Scan for the cell matching the given text and deliver its (X, Y) coordinate at center. 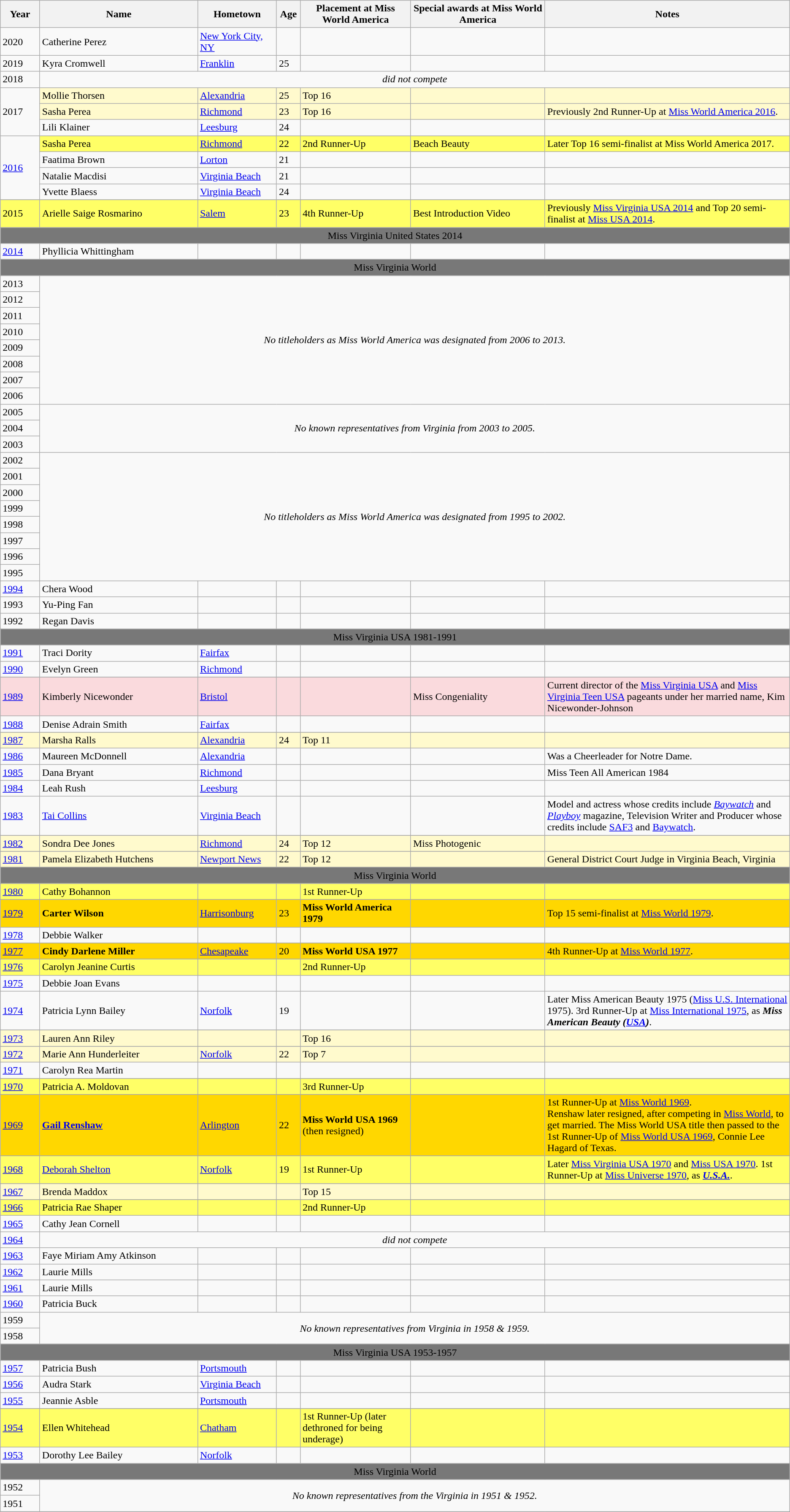
Newport News (237, 859)
Chatham (237, 1428)
Bristol (237, 696)
1957 (20, 1368)
Carolyn Jeanine Curtis (119, 967)
Miss Teen All American 1984 (667, 772)
Miss World USA 1969(then resigned) (355, 1125)
1953 (20, 1455)
Gail Renshaw (119, 1125)
1992 (20, 621)
4th Runner-Up at Miss World 1977. (667, 951)
Maureen McDonnell (119, 756)
Patricia Buck (119, 1304)
1988 (20, 724)
1971 (20, 1070)
Evelyn Green (119, 669)
Ellen Whitehead (119, 1428)
1963 (20, 1256)
Faye Miriam Amy Atkinson (119, 1256)
2015 (20, 214)
Debbie Joan Evans (119, 983)
1961 (20, 1288)
1973 (20, 1038)
1965 (20, 1224)
2001 (20, 476)
Harrisonburg (237, 913)
1951 (20, 1504)
2019 (20, 63)
2009 (20, 348)
2008 (20, 364)
1984 (20, 789)
2016 (20, 168)
No titleholders as Miss World America was designated from 1995 to 2002. (414, 516)
Marie Ann Hunderleiter (119, 1054)
Miss World America 1979 (355, 913)
4th Runner-Up (355, 214)
Special awards at Miss World America (478, 14)
1981 (20, 859)
1st Runner-Up (later dethroned for being underage) (355, 1428)
Cindy Darlene Miller (119, 951)
2012 (20, 300)
Placement at Miss World America (355, 14)
Brenda Maddox (119, 1192)
Current director of the Miss Virginia USA and Miss Virginia Teen USA pageants under her married name, Kim Nicewonder-Johnson (667, 696)
New York City, NY (237, 41)
Age (288, 14)
1958 (20, 1336)
1974 (20, 1011)
1986 (20, 756)
2003 (20, 444)
Regan Davis (119, 621)
Pamela Elizabeth Hutchens (119, 859)
Later Miss Virginia USA 1970 and Miss USA 1970. 1st Runner-Up at Miss Universe 1970, as U.S.A.. (667, 1170)
Previously Miss Virginia USA 2014 and Top 20 semi-finalist at Miss USA 2014. (667, 214)
No known representatives from Virginia in 1958 & 1959. (414, 1328)
Yu-Ping Fan (119, 605)
1980 (20, 891)
Debbie Walker (119, 935)
Model and actress whose credits include Baywatch and Playboy magazine, Television Writer and Producer whose credits include SAF3 and Baywatch. (667, 816)
2011 (20, 316)
Miss Virginia United States 2014 (395, 235)
Beach Beauty (478, 144)
1960 (20, 1304)
2000 (20, 493)
2005 (20, 412)
Cathy Bohannon (119, 891)
2013 (20, 284)
Arlington (237, 1125)
1998 (20, 525)
1982 (20, 843)
Miss Congeniality (478, 696)
1959 (20, 1320)
Later Top 16 semi-finalist at Miss World America 2017. (667, 144)
Lorton (237, 160)
2017 (20, 111)
Arielle Saige Rosmarino (119, 214)
Previously 2nd Runner-Up at Miss World America 2016. (667, 111)
3rd Runner-Up (355, 1086)
2010 (20, 332)
Chesapeake (237, 951)
Year (20, 14)
Miss Virginia USA 1953-1957 (395, 1352)
No known representatives from Virginia from 2003 to 2005. (414, 428)
Marsha Ralls (119, 740)
Chera Wood (119, 589)
1970 (20, 1086)
Patricia A. Moldovan (119, 1086)
1962 (20, 1272)
Faatima Brown (119, 160)
Lauren Ann Riley (119, 1038)
Phyllicia Whittingham (119, 252)
1997 (20, 541)
1956 (20, 1384)
Lili Klainer (119, 127)
2002 (20, 460)
Deborah Shelton (119, 1170)
Patricia Bush (119, 1368)
1994 (20, 589)
2020 (20, 41)
Top 15 (355, 1192)
Salem (237, 214)
1989 (20, 696)
Patricia Rae Shaper (119, 1208)
1978 (20, 935)
Jeannie Asble (119, 1400)
Dana Bryant (119, 772)
Denise Adrain Smith (119, 724)
Miss World USA 1977 (355, 951)
1983 (20, 816)
Patricia Lynn Bailey (119, 1011)
Notes (667, 14)
2006 (20, 396)
2004 (20, 428)
Tai Collins (119, 816)
Audra Stark (119, 1384)
1996 (20, 557)
1967 (20, 1192)
2007 (20, 380)
Top 7 (355, 1054)
Hometown (237, 14)
1964 (20, 1240)
1952 (20, 1488)
1977 (20, 951)
1993 (20, 605)
Miss Virginia USA 1981-1991 (395, 637)
Leah Rush (119, 789)
1969 (20, 1125)
Natalie Macdisi (119, 176)
1968 (20, 1170)
Best Introduction Video (478, 214)
1972 (20, 1054)
2014 (20, 252)
1995 (20, 573)
Dorothy Lee Bailey (119, 1455)
Top 15 semi-finalist at Miss World 1979. (667, 913)
Traci Dority (119, 653)
1987 (20, 740)
Miss Photogenic (478, 843)
1966 (20, 1208)
No known representatives from the Virginia in 1951 & 1952. (414, 1496)
1976 (20, 967)
1985 (20, 772)
Franklin (237, 63)
1955 (20, 1400)
Carter Wilson (119, 913)
Name (119, 14)
No titleholders as Miss World America was designated from 2006 to 2013. (414, 340)
Catherine Perez (119, 41)
1990 (20, 669)
1999 (20, 509)
Mollie Thorsen (119, 95)
Kyra Cromwell (119, 63)
Was a Cheerleader for Notre Dame. (667, 756)
Yvette Blaess (119, 192)
Sondra Dee Jones (119, 843)
1979 (20, 913)
Later Miss American Beauty 1975 (Miss U.S. International 1975). 3rd Runner-Up at Miss International 1975, as Miss American Beauty (USA). (667, 1011)
1991 (20, 653)
Kimberly Nicewonder (119, 696)
Top 11 (355, 740)
Carolyn Rea Martin (119, 1070)
Cathy Jean Cornell (119, 1224)
2018 (20, 79)
1975 (20, 983)
1954 (20, 1428)
20 (288, 951)
General District Court Judge in Virginia Beach, Virginia (667, 859)
